Detect which cell encompasses the target text, then output its (x, y) center coordinate. 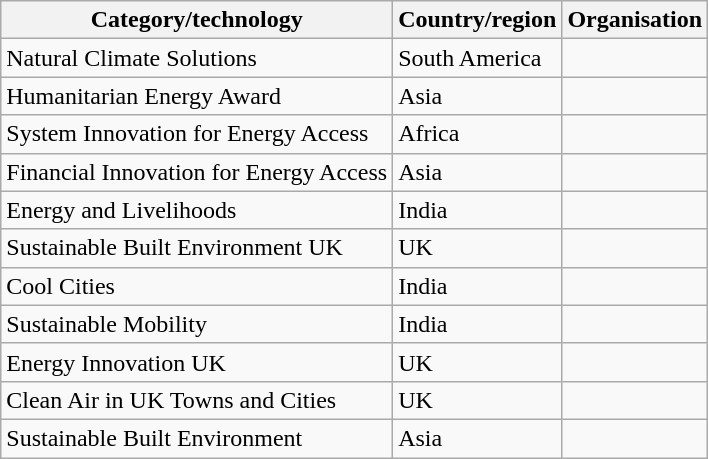
Sustainable Mobility (197, 324)
Clean Air in UK Towns and Cities (197, 400)
Humanitarian Energy Award (197, 96)
Sustainable Built Environment (197, 438)
Country/region (478, 20)
Financial Innovation for Energy Access (197, 172)
South America (478, 58)
Energy and Livelihoods (197, 210)
Africa (478, 134)
Category/technology (197, 20)
Cool Cities (197, 286)
Sustainable Built Environment UK (197, 248)
Organisation (635, 20)
Natural Climate Solutions (197, 58)
System Innovation for Energy Access (197, 134)
Energy Innovation UK (197, 362)
